Identify which cell holds the provided text, then report its [X, Y] central coordinate. 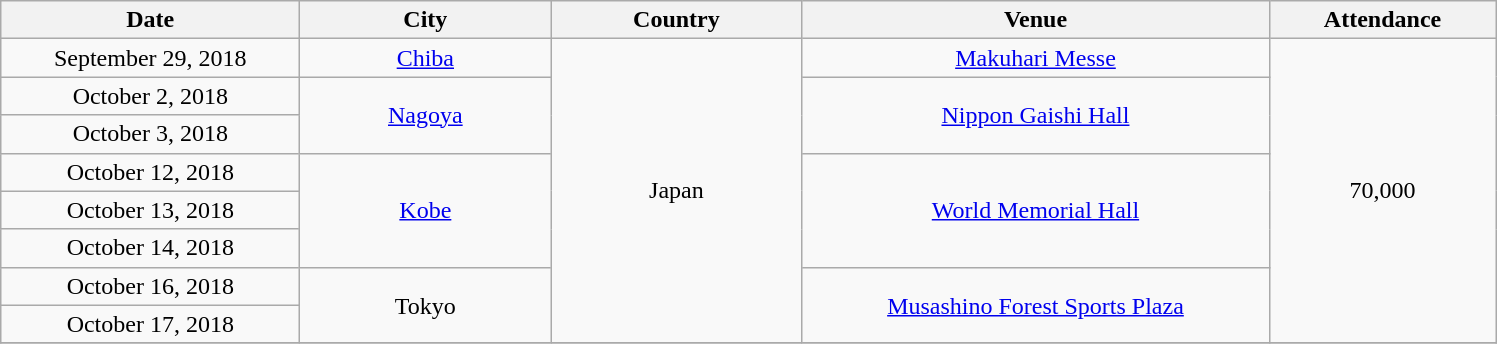
Attendance [1382, 20]
October 3, 2018 [150, 134]
Venue [1036, 20]
70,000 [1382, 191]
Nippon Gaishi Hall [1036, 115]
October 14, 2018 [150, 248]
Japan [676, 191]
Date [150, 20]
Country [676, 20]
September 29, 2018 [150, 58]
October 17, 2018 [150, 324]
City [426, 20]
October 2, 2018 [150, 96]
Nagoya [426, 115]
Chiba [426, 58]
October 12, 2018 [150, 172]
October 16, 2018 [150, 286]
Kobe [426, 210]
October 13, 2018 [150, 210]
Musashino Forest Sports Plaza [1036, 305]
World Memorial Hall [1036, 210]
Makuhari Messe [1036, 58]
Tokyo [426, 305]
